Pinpoint the cell where the given text exists, returning its (x, y) midpoint coordinate. 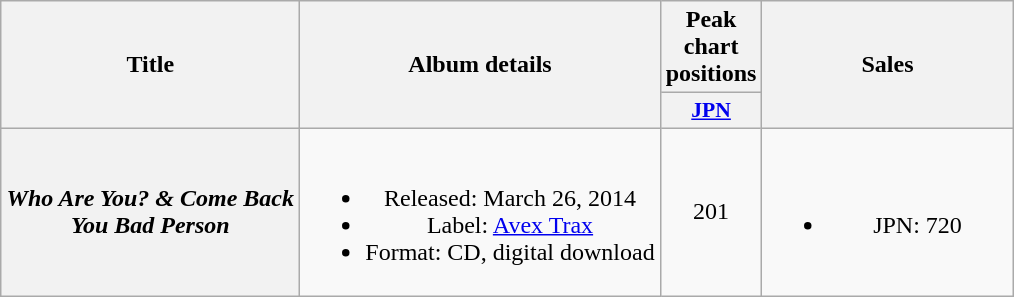
201 (711, 212)
Title (150, 65)
JPN (711, 111)
Released: March 26, 2014Label: Avex TraxFormat: CD, digital download (480, 212)
JPN: 720 (888, 212)
Peak chart positions (711, 47)
Who Are You? & Come Back You Bad Person (150, 212)
Sales (888, 65)
Album details (480, 65)
